Return [x, y] of the center of cell containing provided text 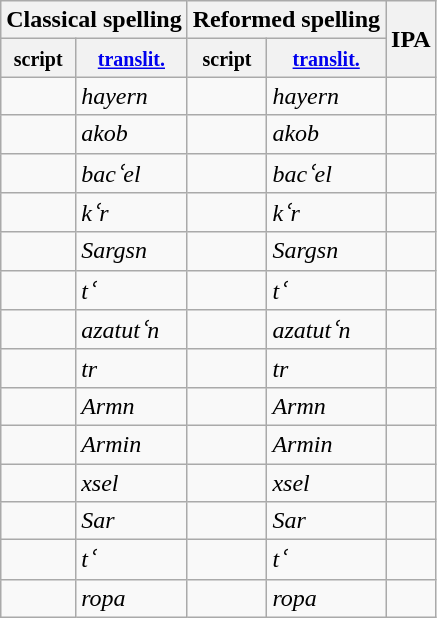
Classical spelling [94, 20]
IPA [412, 39]
Reformed spelling [286, 20]
